Scan for the cell matching the given text and deliver its [x, y] coordinate at center. 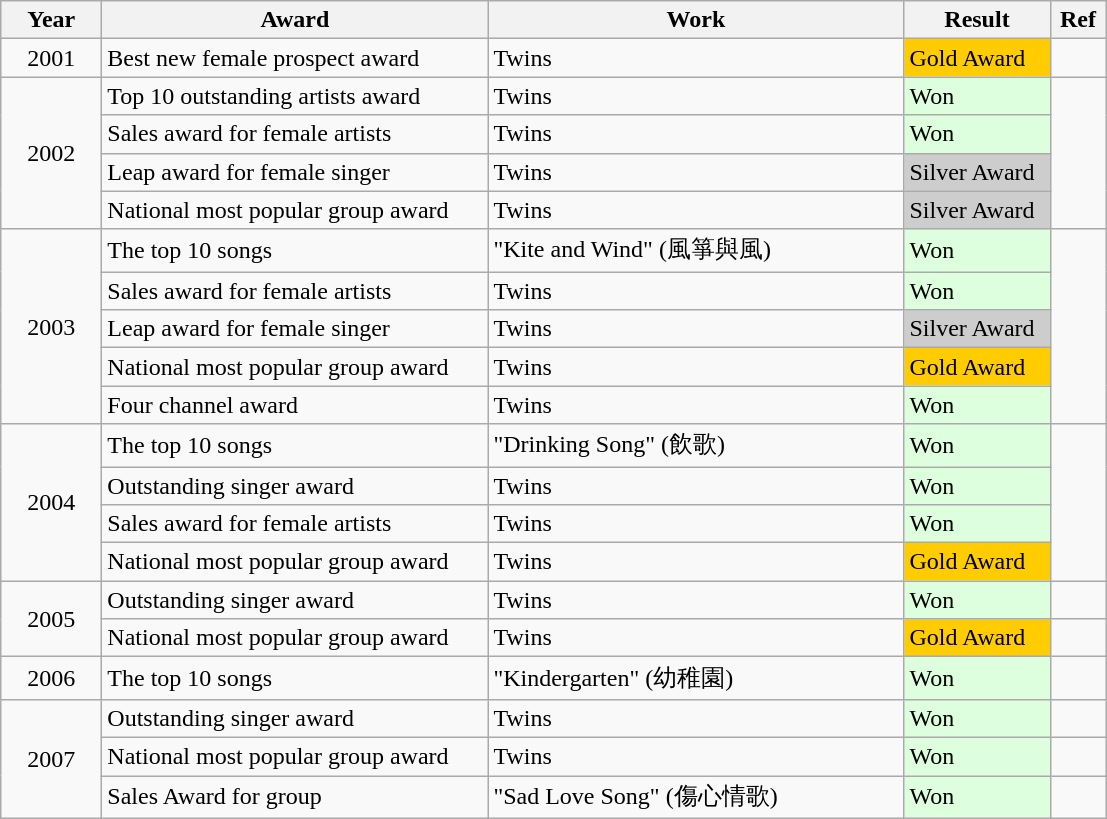
Award [295, 20]
"Drinking Song" (飲歌) [696, 446]
Four channel award [295, 405]
Work [696, 20]
2003 [52, 326]
Best new female prospect award [295, 58]
2005 [52, 619]
Year [52, 20]
Sales Award for group [295, 798]
2007 [52, 758]
2002 [52, 153]
2006 [52, 678]
2001 [52, 58]
"Sad Love Song" (傷心情歌) [696, 798]
Top 10 outstanding artists award [295, 96]
Ref [1078, 20]
2004 [52, 502]
"Kite and Wind" (風箏與風) [696, 250]
Result [977, 20]
"Kindergarten" (幼稚園) [696, 678]
